Return the (X, Y) coordinate for the center point of the cell that contains the specified text.  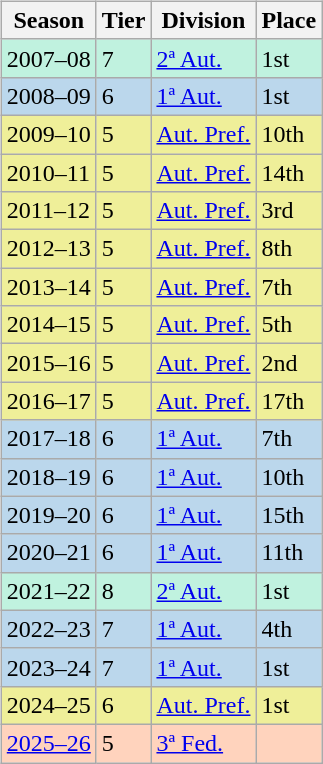
2010–11 (48, 173)
15th (289, 515)
2019–20 (48, 515)
8th (289, 249)
2013–14 (48, 287)
14th (289, 173)
2014–15 (48, 325)
2008–09 (48, 96)
2021–22 (48, 591)
3ª Fed. (204, 743)
8 (124, 591)
2017–18 (48, 439)
2020–21 (48, 553)
2012–13 (48, 249)
Season (48, 20)
2025–26 (48, 743)
2nd (289, 363)
17th (289, 401)
11th (289, 553)
2016–17 (48, 401)
2022–23 (48, 629)
2023–24 (48, 667)
3rd (289, 211)
2018–19 (48, 477)
Division (204, 20)
2009–10 (48, 134)
2015–16 (48, 363)
2011–12 (48, 211)
2024–25 (48, 705)
4th (289, 629)
Place (289, 20)
5th (289, 325)
Tier (124, 20)
2007–08 (48, 58)
